Return (X, Y) of the center of cell containing provided text 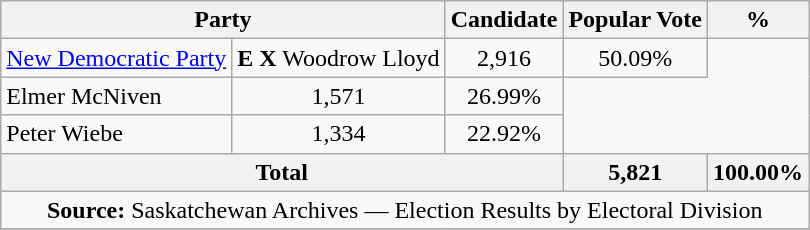
% (758, 20)
2,916 (504, 58)
Popular Vote (636, 20)
5,821 (636, 172)
Peter Wiebe (116, 134)
Elmer McNiven (116, 96)
26.99% (504, 96)
E X Woodrow Lloyd (338, 58)
22.92% (504, 134)
New Democratic Party (116, 58)
1,571 (338, 96)
50.09% (636, 58)
Candidate (504, 20)
Total (282, 172)
Party (223, 20)
Source: Saskatchewan Archives — Election Results by Electoral Division (405, 210)
1,334 (338, 134)
100.00% (758, 172)
